Capture the cell that displays the provided text and extract its [X, Y] central coordinate. 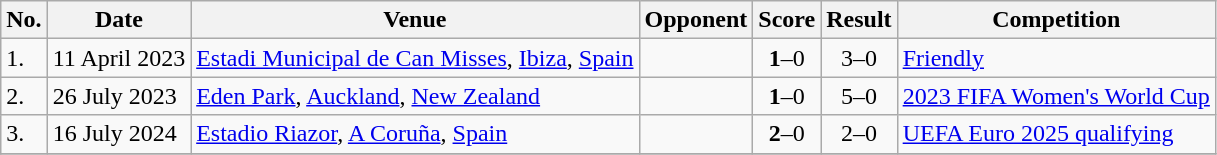
Eden Park, Auckland, New Zealand [415, 96]
1. [24, 58]
16 July 2024 [119, 134]
Date [119, 20]
Score [787, 20]
2023 FIFA Women's World Cup [1056, 96]
5–0 [859, 96]
Estadi Municipal de Can Misses, Ibiza, Spain [415, 58]
UEFA Euro 2025 qualifying [1056, 134]
Friendly [1056, 58]
Estadio Riazor, A Coruña, Spain [415, 134]
26 July 2023 [119, 96]
3–0 [859, 58]
Result [859, 20]
2. [24, 96]
Competition [1056, 20]
No. [24, 20]
Venue [415, 20]
3. [24, 134]
Opponent [696, 20]
11 April 2023 [119, 58]
